Search for the cell housing the specified text and yield its (X, Y) center coordinate. 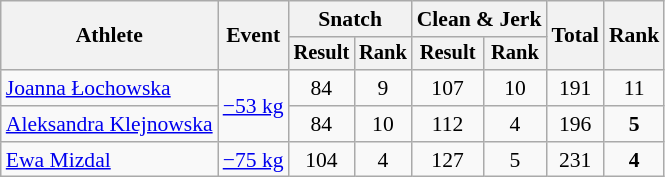
−53 kg (254, 106)
Aleksandra Klejnowska (110, 124)
Clean & Jerk (480, 19)
11 (634, 88)
9 (383, 88)
Total (576, 36)
5 (634, 124)
Joanna Łochowska (110, 88)
191 (576, 88)
Snatch (350, 19)
112 (448, 124)
4 (514, 124)
Athlete (110, 36)
196 (576, 124)
107 (448, 88)
Event (254, 36)
